Find where the given text appears and provide that cell's center as [x, y] coordinate. 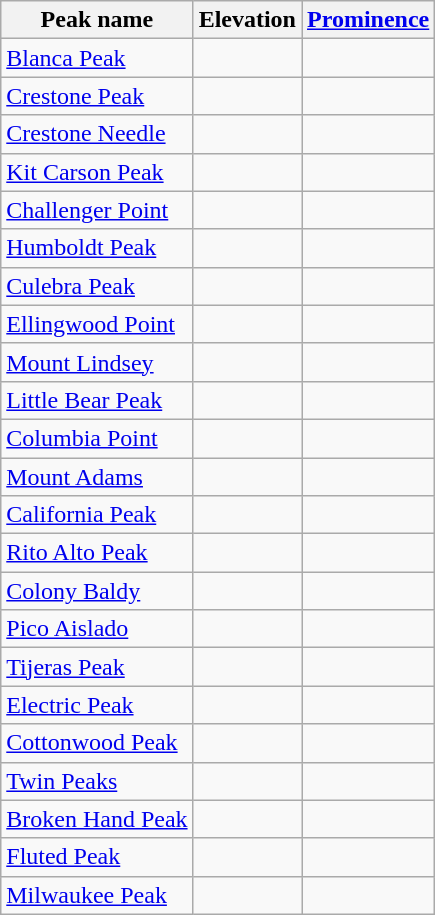
Electric Peak [97, 705]
Crestone Peak [97, 96]
Rito Alto Peak [97, 553]
Little Bear Peak [97, 400]
Culebra Peak [97, 286]
Colony Baldy [97, 591]
Pico Aislado [97, 629]
Mount Adams [97, 477]
Crestone Needle [97, 134]
Elevation [247, 20]
Cottonwood Peak [97, 743]
California Peak [97, 515]
Blanca Peak [97, 58]
Humboldt Peak [97, 248]
Tijeras Peak [97, 667]
Columbia Point [97, 438]
Peak name [97, 20]
Milwaukee Peak [97, 895]
Ellingwood Point [97, 324]
Challenger Point [97, 210]
Mount Lindsey [97, 362]
Broken Hand Peak [97, 819]
Kit Carson Peak [97, 172]
Prominence [368, 20]
Fluted Peak [97, 857]
Twin Peaks [97, 781]
